Extract the [X, Y] coordinate from the center of the cell holding the provided text.  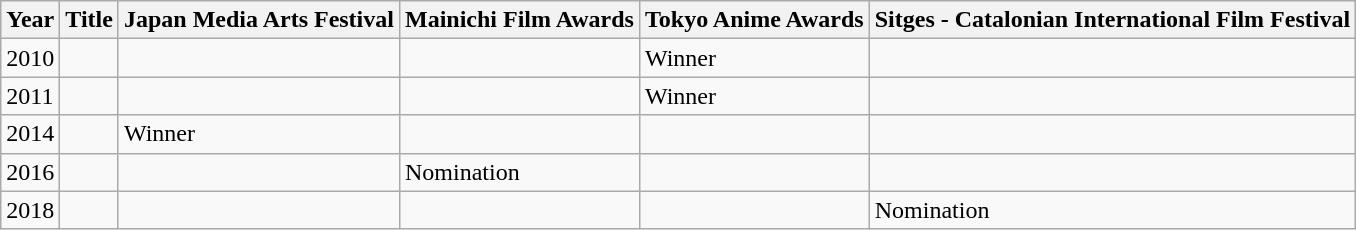
Title [90, 20]
Year [30, 20]
Mainichi Film Awards [519, 20]
Sitges - Catalonian International Film Festival [1112, 20]
2011 [30, 96]
2018 [30, 210]
2010 [30, 58]
2014 [30, 134]
2016 [30, 172]
Tokyo Anime Awards [754, 20]
Japan Media Arts Festival [258, 20]
